From the cell containing the given text, extract its center point as (X, Y) coordinate. 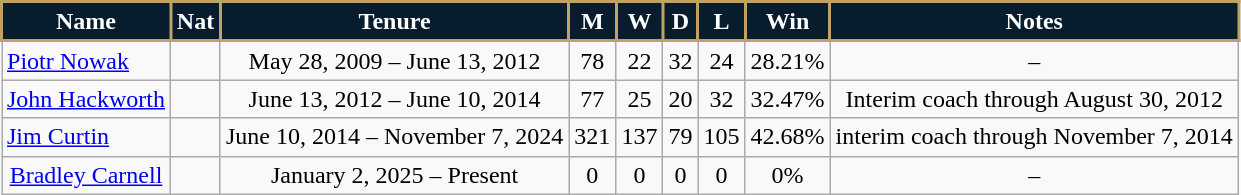
79 (680, 137)
M (592, 22)
L (722, 22)
John Hackworth (86, 99)
0% (788, 175)
32.47% (788, 99)
42.68% (788, 137)
January 2, 2025 – Present (394, 175)
Name (86, 22)
137 (640, 137)
Nat (196, 22)
105 (722, 137)
28.21% (788, 60)
D (680, 22)
W (640, 22)
22 (640, 60)
Bradley Carnell (86, 175)
20 (680, 99)
77 (592, 99)
Jim Curtin (86, 137)
25 (640, 99)
321 (592, 137)
78 (592, 60)
Interim coach through August 30, 2012 (1034, 99)
interim coach through November 7, 2014 (1034, 137)
June 10, 2014 – November 7, 2024 (394, 137)
24 (722, 60)
Piotr Nowak (86, 60)
Tenure (394, 22)
May 28, 2009 – June 13, 2012 (394, 60)
June 13, 2012 – June 10, 2014 (394, 99)
Win (788, 22)
Notes (1034, 22)
